Identify which cell holds the provided text, then report its (X, Y) central coordinate. 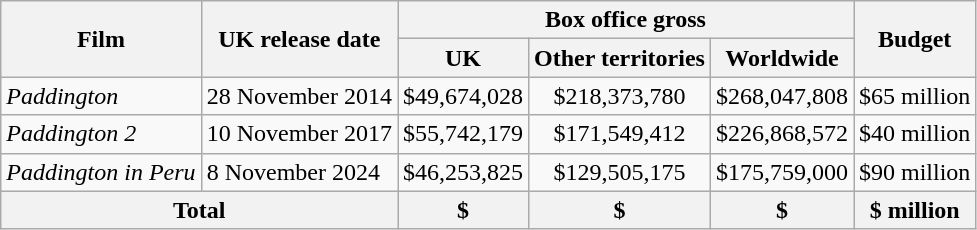
Paddington (101, 96)
Budget (915, 39)
10 November 2017 (299, 134)
$218,373,780 (620, 96)
UK release date (299, 39)
$55,742,179 (464, 134)
UK (464, 58)
$46,253,825 (464, 172)
$49,674,028 (464, 96)
Box office gross (626, 20)
$40 million (915, 134)
8 November 2024 (299, 172)
Film (101, 39)
Total (200, 210)
$175,759,000 (782, 172)
$129,505,175 (620, 172)
Paddington in Peru (101, 172)
$226,868,572 (782, 134)
$ million (915, 210)
Worldwide (782, 58)
$171,549,412 (620, 134)
Other territories (620, 58)
$90 million (915, 172)
$65 million (915, 96)
$268,047,808 (782, 96)
Paddington 2 (101, 134)
28 November 2014 (299, 96)
